Identify which cell holds the provided text, then report its (X, Y) central coordinate. 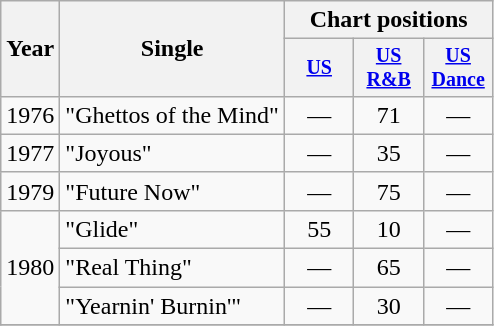
Single (172, 49)
1980 (30, 267)
"Glide" (172, 229)
USR&B (388, 68)
USDance (458, 68)
75 (388, 191)
10 (388, 229)
"Yearnin' Burnin'" (172, 306)
65 (388, 268)
"Real Thing" (172, 268)
"Future Now" (172, 191)
Chart positions (388, 20)
"Ghettos of the Mind" (172, 115)
30 (388, 306)
Year (30, 49)
"Joyous" (172, 153)
71 (388, 115)
US (318, 68)
35 (388, 153)
1976 (30, 115)
55 (318, 229)
1979 (30, 191)
1977 (30, 153)
